Search for the cell housing the specified text and yield its [X, Y] center coordinate. 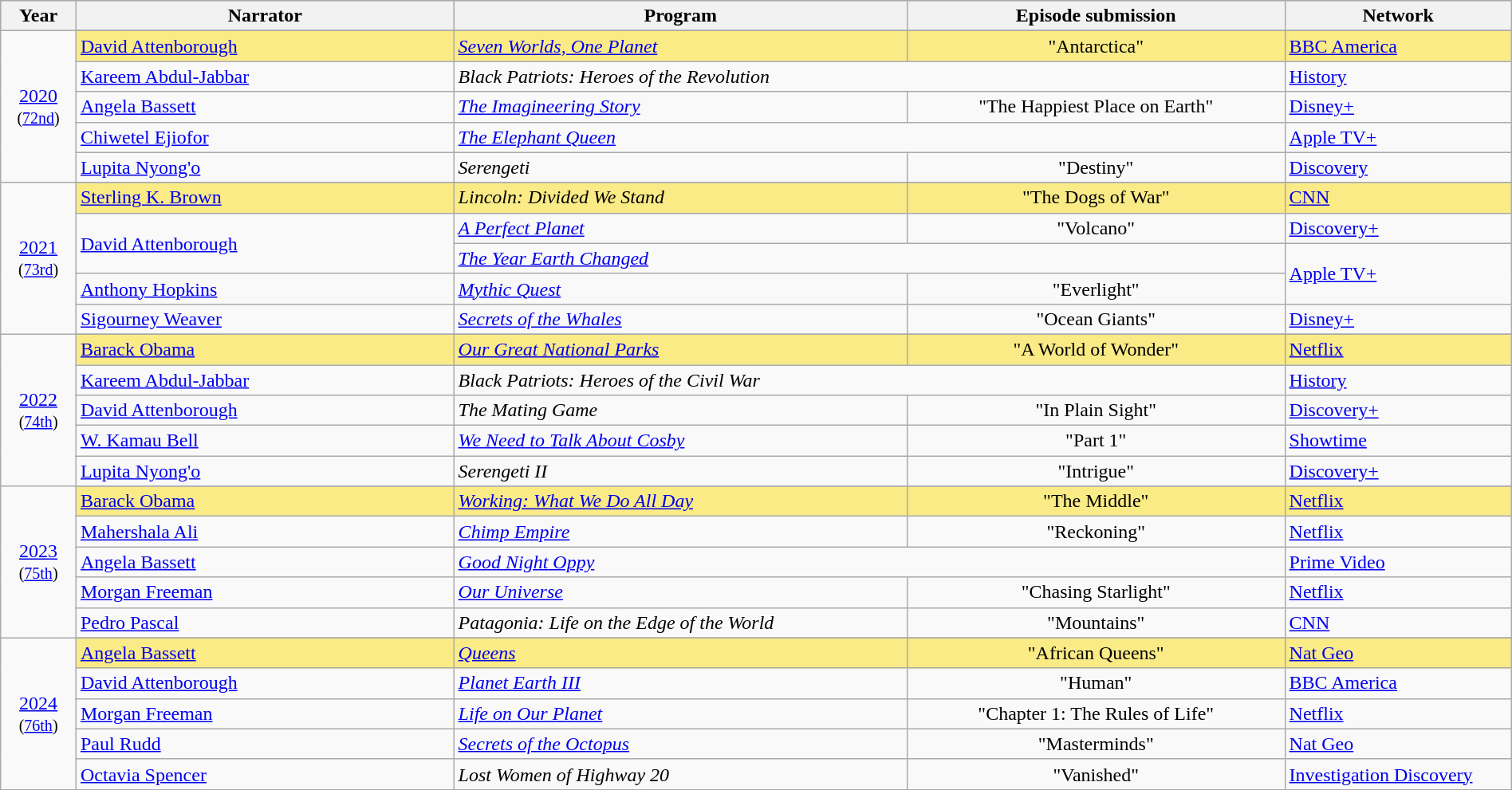
"Antarctica" [1096, 46]
The Mating Game [680, 411]
Octavia Spencer [265, 774]
Sterling K. Brown [265, 198]
Pedro Pascal [265, 623]
Lost Women of Highway 20 [680, 774]
Working: What We Do All Day [680, 501]
Black Patriots: Heroes of the Civil War [869, 380]
Discovery [1398, 167]
"Human" [1096, 683]
We Need to Talk About Cosby [680, 441]
"Mountains" [1096, 623]
2022(74th) [38, 410]
Network [1398, 16]
2023(75th) [38, 562]
"Chapter 1: The Rules of Life" [1096, 713]
2024(76th) [38, 713]
Black Patriots: Heroes of the Revolution [869, 77]
Sigourney Weaver [265, 319]
Patagonia: Life on the Edge of the World [680, 623]
"Ocean Giants" [1096, 319]
The Imagineering Story [680, 107]
Paul Rudd [265, 744]
Anthony Hopkins [265, 289]
Life on Our Planet [680, 713]
"African Queens" [1096, 653]
2021(73rd) [38, 258]
The Year Earth Changed [869, 258]
"The Dogs of War" [1096, 198]
Our Universe [680, 592]
Year [38, 16]
Investigation Discovery [1398, 774]
"Everlight" [1096, 289]
Serengeti II [680, 471]
The Elephant Queen [869, 137]
Our Great National Parks [680, 349]
"Chasing Starlight" [1096, 592]
"Part 1" [1096, 441]
"Vanished" [1096, 774]
Queens [680, 653]
Seven Worlds, One Planet [680, 46]
"A World of Wonder" [1096, 349]
"Intrigue" [1096, 471]
"Masterminds" [1096, 744]
W. Kamau Bell [265, 441]
Planet Earth III [680, 683]
Episode submission [1096, 16]
"The Happiest Place on Earth" [1096, 107]
Lincoln: Divided We Stand [680, 198]
Program [680, 16]
Chimp Empire [680, 532]
Prime Video [1398, 562]
Showtime [1398, 441]
Secrets of the Whales [680, 319]
2020(72nd) [38, 107]
Good Night Oppy [869, 562]
"In Plain Sight" [1096, 411]
Secrets of the Octopus [680, 744]
Mythic Quest [680, 289]
A Perfect Planet [680, 228]
"Reckoning" [1096, 532]
"The Middle" [1096, 501]
Narrator [265, 16]
Serengeti [680, 167]
"Destiny" [1096, 167]
Mahershala Ali [265, 532]
"Volcano" [1096, 228]
Chiwetel Ejiofor [265, 137]
